Return the (X, Y) coordinate for the center point of the cell that contains the specified text.  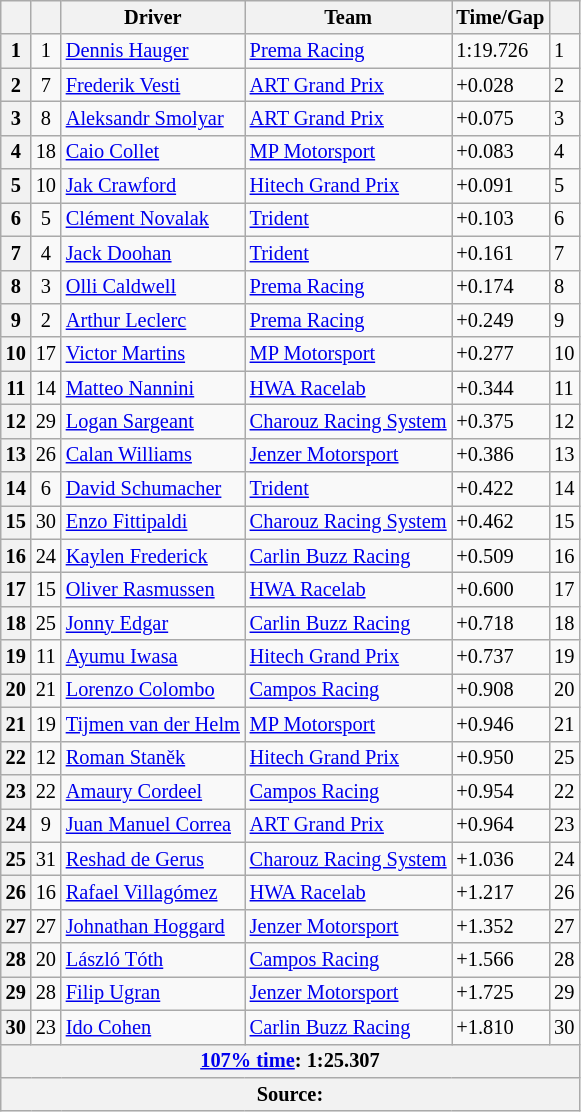
László Tóth (153, 960)
Olli Caldwell (153, 287)
Lorenzo Colombo (153, 690)
+1.725 (501, 993)
+1.036 (501, 859)
Driver (153, 17)
+0.091 (501, 186)
+0.954 (501, 791)
Clément Novalak (153, 219)
+1.217 (501, 892)
+0.386 (501, 455)
Roman Staněk (153, 758)
Caio Collet (153, 152)
+0.908 (501, 690)
Aleksandr Smolyar (153, 118)
+1.352 (501, 926)
Oliver Rasmussen (153, 589)
Johnathan Hoggard (153, 926)
+0.964 (501, 825)
Team (348, 17)
+0.737 (501, 657)
+0.174 (501, 287)
Matteo Nannini (153, 388)
Logan Sargeant (153, 421)
+0.509 (501, 556)
Enzo Fittipaldi (153, 522)
+0.083 (501, 152)
Ido Cohen (153, 1027)
+0.600 (501, 589)
31 (46, 859)
+0.375 (501, 421)
+0.462 (501, 522)
+0.422 (501, 489)
Calan Williams (153, 455)
+0.161 (501, 253)
1:19.726 (501, 51)
Rafael Villagómez (153, 892)
Filip Ugran (153, 993)
Frederik Vesti (153, 85)
Time/Gap (501, 17)
+0.249 (501, 320)
+0.075 (501, 118)
Jonny Edgar (153, 623)
+0.028 (501, 85)
Ayumu Iwasa (153, 657)
Juan Manuel Correa (153, 825)
Jak Crawford (153, 186)
+0.950 (501, 758)
Victor Martins (153, 354)
+1.566 (501, 960)
+0.277 (501, 354)
Amaury Cordeel (153, 791)
Dennis Hauger (153, 51)
Reshad de Gerus (153, 859)
+0.344 (501, 388)
Tijmen van der Helm (153, 724)
+0.103 (501, 219)
Source: (290, 1094)
+1.810 (501, 1027)
+0.718 (501, 623)
Arthur Leclerc (153, 320)
107% time: 1:25.307 (290, 1061)
David Schumacher (153, 489)
Jack Doohan (153, 253)
Kaylen Frederick (153, 556)
+0.946 (501, 724)
